Find where the given text appears and provide that cell's center as [X, Y] coordinate. 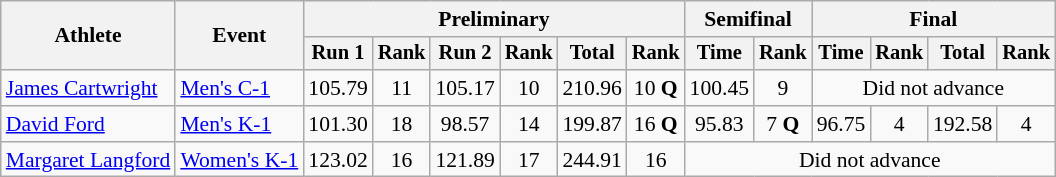
192.58 [962, 124]
100.45 [720, 88]
David Ford [88, 124]
Men's K-1 [239, 124]
Men's C-1 [239, 88]
Final [934, 19]
199.87 [592, 124]
7 Q [783, 124]
98.57 [464, 124]
Athlete [88, 36]
Run 2 [464, 54]
105.79 [338, 88]
Did not advance [934, 88]
James Cartwright [88, 88]
Semifinal [748, 19]
Run 1 [338, 54]
14 [529, 124]
11 [402, 88]
210.96 [592, 88]
9 [783, 88]
Event [239, 36]
10 Q [656, 88]
101.30 [338, 124]
105.17 [464, 88]
10 [529, 88]
Preliminary [494, 19]
95.83 [720, 124]
16 Q [656, 124]
96.75 [842, 124]
18 [402, 124]
